Return (X, Y) of the center of cell containing provided text 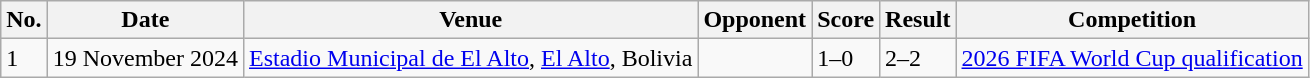
2026 FIFA World Cup qualification (1132, 58)
No. (24, 20)
1–0 (846, 58)
Competition (1132, 20)
Venue (471, 20)
2–2 (918, 58)
Result (918, 20)
1 (24, 58)
Opponent (755, 20)
Date (145, 20)
19 November 2024 (145, 58)
Score (846, 20)
Estadio Municipal de El Alto, El Alto, Bolivia (471, 58)
